Pinpoint the cell where the given text exists, returning its [x, y] midpoint coordinate. 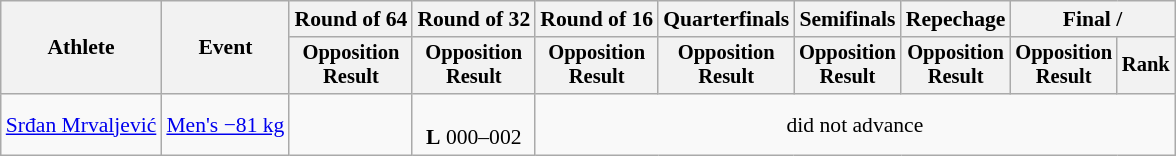
Athlete [82, 48]
Srđan Mrvaljević [82, 124]
Final / [1092, 19]
Repechage [956, 19]
Round of 16 [596, 19]
Semifinals [848, 19]
L 000–002 [474, 124]
Quarterfinals [726, 19]
Round of 32 [474, 19]
Rank [1146, 66]
Round of 64 [350, 19]
did not advance [854, 124]
Men's −81 kg [225, 124]
Event [225, 48]
